Find where the given text appears and provide that cell's center as [X, Y] coordinate. 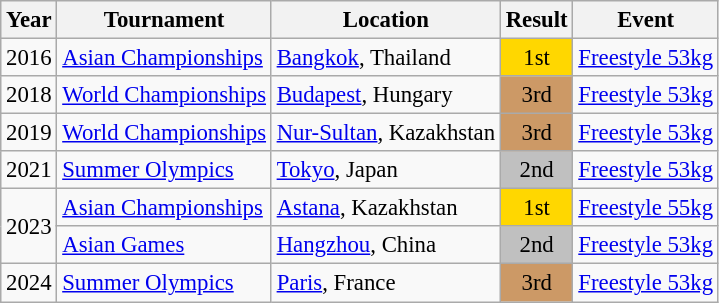
2024 [29, 283]
Astana, Kazakhstan [386, 208]
Tournament [164, 20]
Hangzhou, China [386, 245]
Asian Games [164, 245]
Tokyo, Japan [386, 170]
Result [536, 20]
2016 [29, 58]
2021 [29, 170]
Freestyle 55kg [646, 208]
2023 [29, 226]
Nur-Sultan, Kazakhstan [386, 133]
Budapest, Hungary [386, 95]
2019 [29, 133]
Paris, France [386, 283]
Bangkok, Thailand [386, 58]
Year [29, 20]
Location [386, 20]
2018 [29, 95]
Event [646, 20]
